Pinpoint the cell where the given text exists, returning its (x, y) midpoint coordinate. 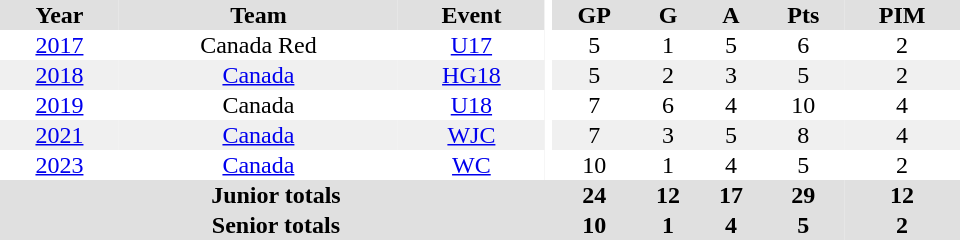
G (668, 15)
GP (594, 15)
Pts (803, 15)
A (732, 15)
HG18 (472, 75)
Event (472, 15)
2017 (60, 45)
Team (258, 15)
Canada Red (258, 45)
WJC (472, 135)
2018 (60, 75)
Senior totals (276, 225)
2021 (60, 135)
PIM (902, 15)
2023 (60, 165)
U18 (472, 105)
29 (803, 195)
24 (594, 195)
8 (803, 135)
U17 (472, 45)
WC (472, 165)
17 (732, 195)
Year (60, 15)
Junior totals (276, 195)
2019 (60, 105)
